Extract the [X, Y] coordinate from the center of the cell holding the provided text.  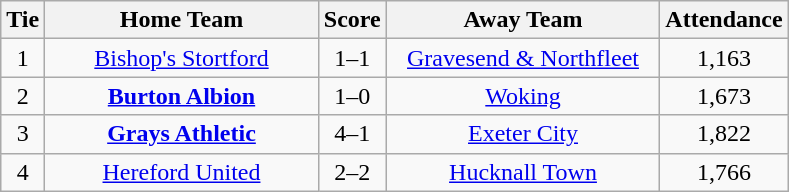
1,163 [724, 58]
1,673 [724, 96]
Attendance [724, 20]
1–0 [352, 96]
3 [23, 134]
1 [23, 58]
1–1 [352, 58]
1,766 [724, 172]
1,822 [724, 134]
Score [352, 20]
Hucknall Town [523, 172]
Away Team [523, 20]
Woking [523, 96]
Exeter City [523, 134]
Burton Albion [182, 96]
2 [23, 96]
4 [23, 172]
Bishop's Stortford [182, 58]
Tie [23, 20]
Hereford United [182, 172]
Gravesend & Northfleet [523, 58]
Grays Athletic [182, 134]
Home Team [182, 20]
4–1 [352, 134]
2–2 [352, 172]
